Find where the given text appears and provide that cell's center as [X, Y] coordinate. 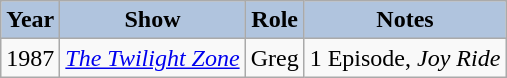
Notes [405, 20]
The Twilight Zone [152, 58]
1987 [30, 58]
Year [30, 20]
Greg [274, 58]
Show [152, 20]
1 Episode, Joy Ride [405, 58]
Role [274, 20]
